Provide the [X, Y] coordinate of the cell's center where the given text is located.  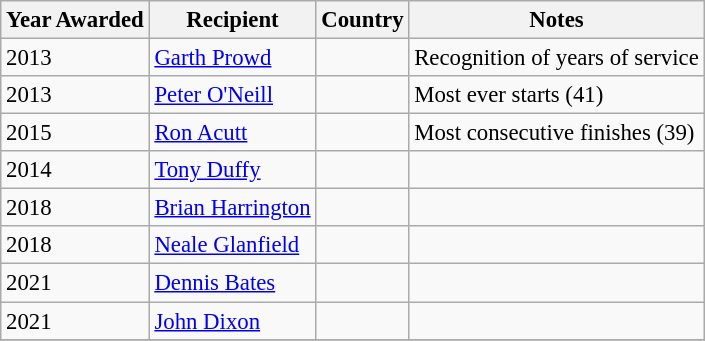
2014 [75, 170]
Year Awarded [75, 20]
Dennis Bates [232, 283]
John Dixon [232, 321]
Peter O'Neill [232, 95]
Ron Acutt [232, 133]
Brian Harrington [232, 208]
Tony Duffy [232, 170]
Notes [556, 20]
Neale Glanfield [232, 245]
Country [362, 20]
Most ever starts (41) [556, 95]
Most consecutive finishes (39) [556, 133]
Recipient [232, 20]
2015 [75, 133]
Garth Prowd [232, 58]
Recognition of years of service [556, 58]
